Provide the [X, Y] coordinate of the cell's center where the given text is located.  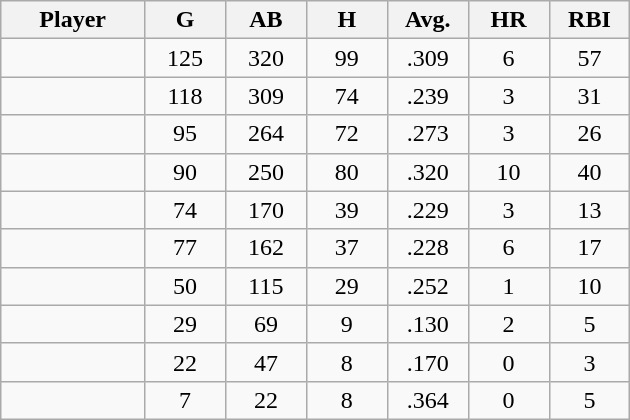
80 [346, 172]
40 [590, 172]
Player [73, 20]
57 [590, 58]
95 [186, 134]
26 [590, 134]
Avg. [428, 20]
115 [266, 286]
13 [590, 210]
50 [186, 286]
7 [186, 400]
.239 [428, 96]
309 [266, 96]
162 [266, 248]
.309 [428, 58]
.252 [428, 286]
37 [346, 248]
.320 [428, 172]
RBI [590, 20]
118 [186, 96]
250 [266, 172]
.170 [428, 362]
99 [346, 58]
1 [508, 286]
264 [266, 134]
90 [186, 172]
69 [266, 324]
39 [346, 210]
125 [186, 58]
.130 [428, 324]
31 [590, 96]
2 [508, 324]
.364 [428, 400]
.229 [428, 210]
.228 [428, 248]
17 [590, 248]
9 [346, 324]
H [346, 20]
320 [266, 58]
72 [346, 134]
.273 [428, 134]
AB [266, 20]
G [186, 20]
77 [186, 248]
HR [508, 20]
47 [266, 362]
170 [266, 210]
